Scan for the cell matching the given text and deliver its (X, Y) coordinate at center. 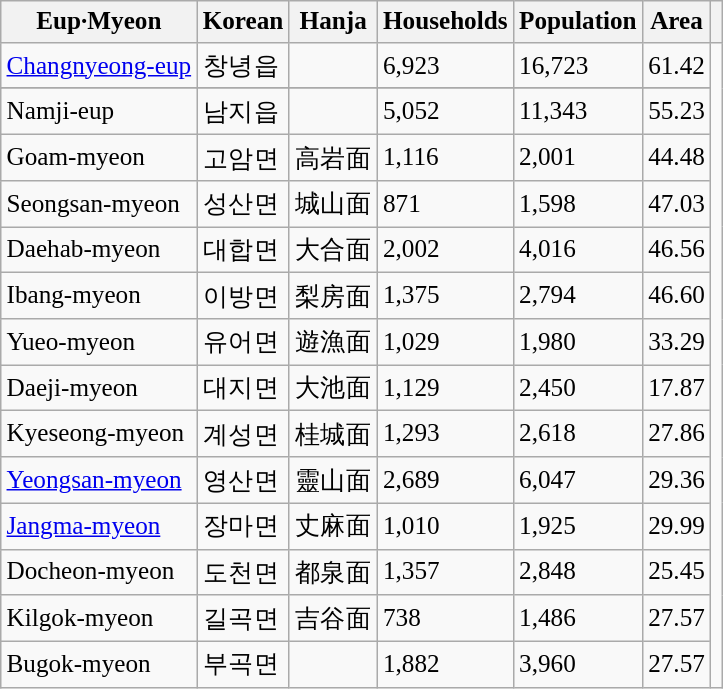
靈山面 (333, 480)
성산면 (243, 203)
871 (445, 203)
부곡면 (243, 664)
영산면 (243, 480)
Hanja (333, 22)
Households (445, 22)
2,450 (578, 388)
33.29 (676, 342)
1,293 (445, 434)
도천면 (243, 572)
2,001 (578, 157)
27.86 (676, 434)
29.99 (676, 526)
1,010 (445, 526)
1,357 (445, 572)
장마면 (243, 526)
桂城面 (333, 434)
Ibang-myeon (99, 296)
1,882 (445, 664)
47.03 (676, 203)
城山面 (333, 203)
55.23 (676, 111)
4,016 (578, 249)
1,375 (445, 296)
17.87 (676, 388)
Yueo-myeon (99, 342)
Jangma-myeon (99, 526)
2,618 (578, 434)
Area (676, 22)
1,129 (445, 388)
Docheon-myeon (99, 572)
1,598 (578, 203)
29.36 (676, 480)
都泉面 (333, 572)
Eup·Myeon (99, 22)
46.56 (676, 249)
丈麻面 (333, 526)
Seongsan-myeon (99, 203)
1,486 (578, 618)
창녕읍 (243, 65)
1,116 (445, 157)
6,047 (578, 480)
大池面 (333, 388)
Population (578, 22)
Namji-eup (99, 111)
25.45 (676, 572)
2,848 (578, 572)
대지면 (243, 388)
Daeji-myeon (99, 388)
2,689 (445, 480)
Daehab-myeon (99, 249)
대합면 (243, 249)
11,343 (578, 111)
유어면 (243, 342)
1,029 (445, 342)
1,980 (578, 342)
46.60 (676, 296)
Changnyeong-eup (99, 65)
遊漁面 (333, 342)
61.42 (676, 65)
大合面 (333, 249)
2,002 (445, 249)
Bugok-myeon (99, 664)
3,960 (578, 664)
Yeongsan-myeon (99, 480)
1,925 (578, 526)
2,794 (578, 296)
고암면 (243, 157)
남지읍 (243, 111)
44.48 (676, 157)
Goam-myeon (99, 157)
길곡면 (243, 618)
5,052 (445, 111)
16,723 (578, 65)
Kilgok-myeon (99, 618)
6,923 (445, 65)
Kyeseong-myeon (99, 434)
738 (445, 618)
이방면 (243, 296)
Korean (243, 22)
梨房面 (333, 296)
吉谷面 (333, 618)
高岩面 (333, 157)
계성면 (243, 434)
